Locate the cell with the specified text and output its [X, Y] center coordinate. 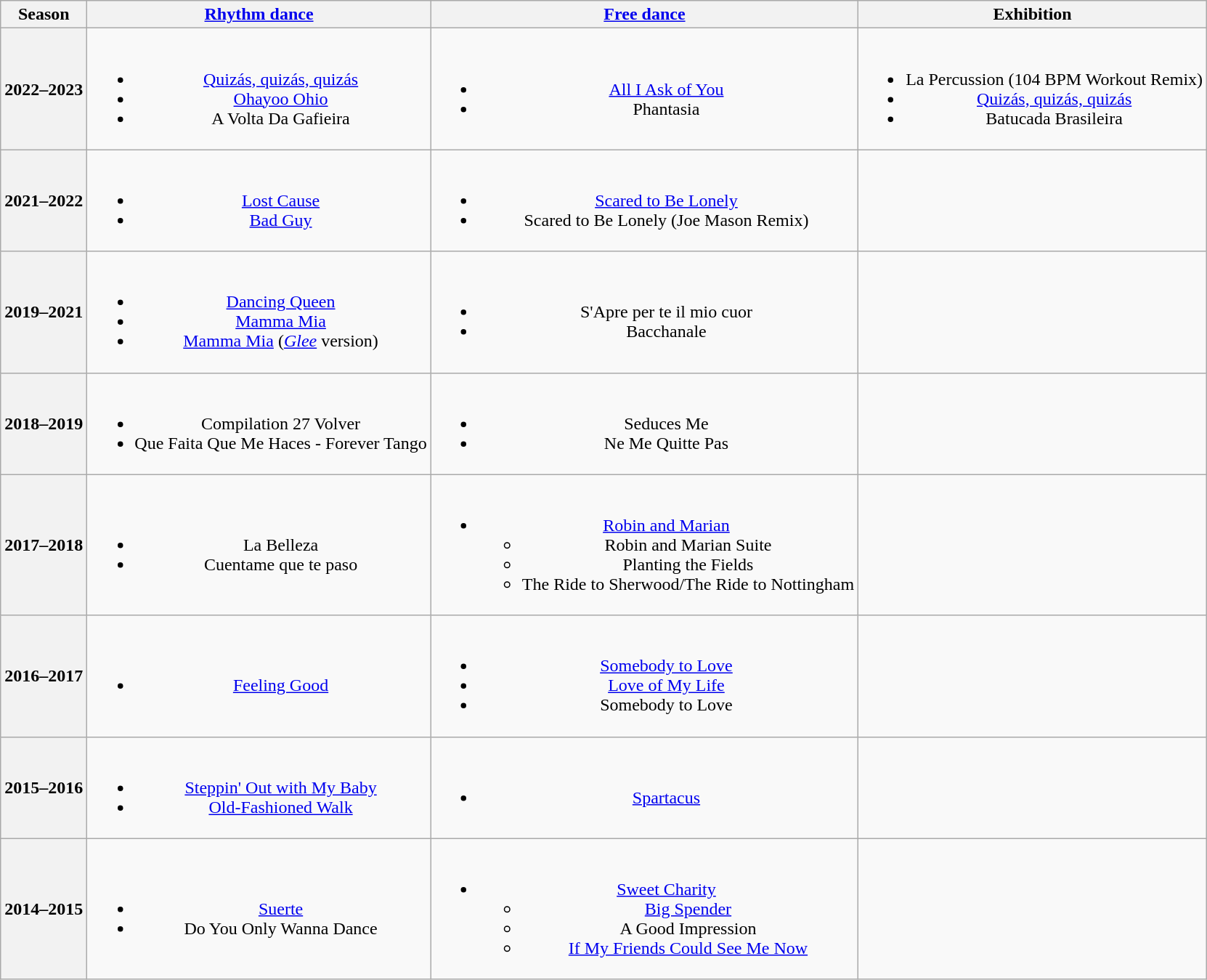
Lost Cause Bad Guy [259, 201]
2016–2017 [44, 676]
Season [44, 15]
La Belleza Cuentame que te paso [259, 545]
Feeling Good [259, 676]
2019–2021 [44, 312]
Dancing Queen Mamma Mia Mamma Mia (Glee version) [259, 312]
Sweet CharityBig SpenderA Good ImpressionIf My Friends Could See Me Now [644, 909]
Robin and MarianRobin and Marian Suite Planting the Fields The Ride to Sherwood/The Ride to Nottingham [644, 545]
2021–2022 [44, 201]
Steppin' Out with My Baby Old-Fashioned Walk [259, 787]
Quizás, quizás, quizás Ohayoo Ohio A Volta Da Gafieira [259, 89]
S'Apre per te il mio cuor Bacchanale [644, 312]
2014–2015 [44, 909]
All I Ask of You Phantasia [644, 89]
Scared to Be LonelyScared to Be Lonely (Joe Mason Remix) [644, 201]
Compilation 27 Volver Que Faita Que Me Haces - Forever Tango [259, 424]
Suerte Do You Only Wanna Dance [259, 909]
Spartacus [644, 787]
2015–2016 [44, 787]
La Percussion (104 BPM Workout Remix) Quizás, quizás, quizás Batucada Brasileira [1033, 89]
Rhythm dance [259, 15]
2017–2018 [44, 545]
2018–2019 [44, 424]
Exhibition [1033, 15]
2022–2023 [44, 89]
Free dance [644, 15]
Seduces Me Ne Me Quitte Pas [644, 424]
Somebody to Love Love of My Life Somebody to Love [644, 676]
